Capture the cell that displays the provided text and extract its (X, Y) central coordinate. 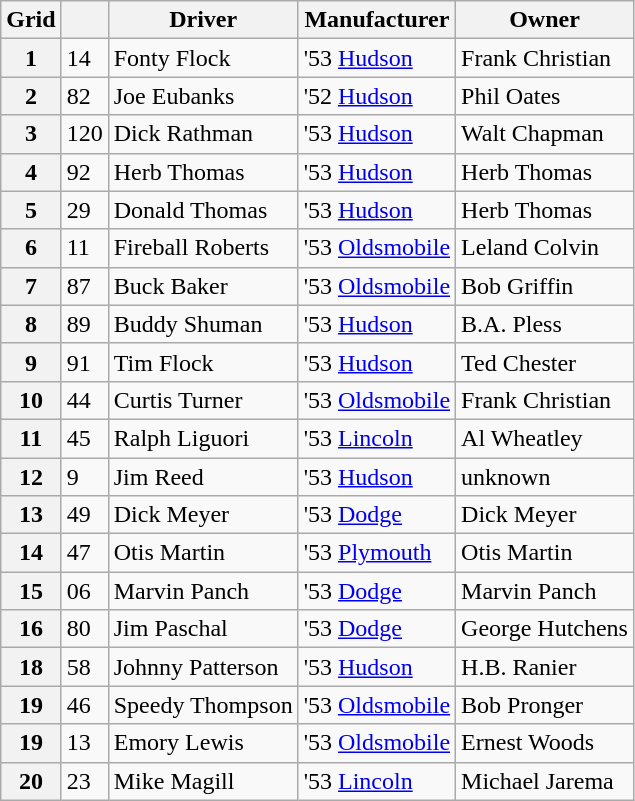
Bob Pronger (545, 705)
15 (31, 591)
29 (84, 210)
10 (31, 400)
Tim Flock (203, 362)
91 (84, 362)
Ernest Woods (545, 743)
'52 Hudson (376, 96)
12 (31, 477)
5 (31, 210)
2 (31, 96)
120 (84, 134)
Jim Reed (203, 477)
Speedy Thompson (203, 705)
'53 Plymouth (376, 553)
44 (84, 400)
47 (84, 553)
06 (84, 591)
46 (84, 705)
Donald Thomas (203, 210)
B.A. Pless (545, 324)
92 (84, 172)
4 (31, 172)
Al Wheatley (545, 438)
49 (84, 515)
Mike Magill (203, 781)
Owner (545, 20)
Ralph Liguori (203, 438)
Jim Paschal (203, 629)
Leland Colvin (545, 248)
Manufacturer (376, 20)
Fireball Roberts (203, 248)
Michael Jarema (545, 781)
3 (31, 134)
1 (31, 58)
89 (84, 324)
20 (31, 781)
Joe Eubanks (203, 96)
unknown (545, 477)
Buck Baker (203, 286)
Fonty Flock (203, 58)
Walt Chapman (545, 134)
Dick Rathman (203, 134)
80 (84, 629)
7 (31, 286)
Emory Lewis (203, 743)
Buddy Shuman (203, 324)
Johnny Patterson (203, 667)
George Hutchens (545, 629)
8 (31, 324)
45 (84, 438)
18 (31, 667)
Phil Oates (545, 96)
Curtis Turner (203, 400)
6 (31, 248)
Grid (31, 20)
87 (84, 286)
Ted Chester (545, 362)
82 (84, 96)
Bob Griffin (545, 286)
58 (84, 667)
23 (84, 781)
Driver (203, 20)
16 (31, 629)
H.B. Ranier (545, 667)
